Detect which cell encompasses the target text, then output its [x, y] center coordinate. 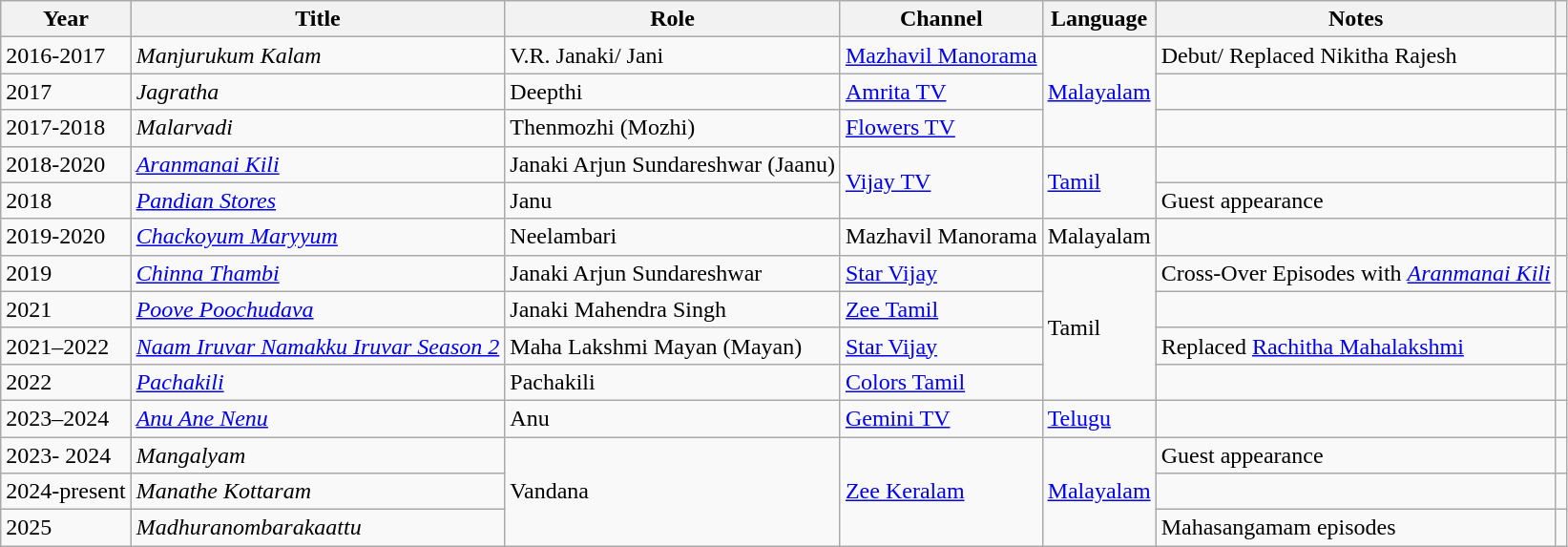
Chackoyum Maryyum [318, 237]
2024-present [66, 492]
Chinna Thambi [318, 273]
Zee Keralam [941, 492]
Deepthi [673, 92]
Anu Ane Nenu [318, 418]
Gemini TV [941, 418]
Title [318, 19]
Aranmanai Kili [318, 164]
Replaced Rachitha Mahalakshmi [1355, 346]
Malarvadi [318, 128]
Colors Tamil [941, 382]
Zee Tamil [941, 309]
2019 [66, 273]
2018-2020 [66, 164]
Pandian Stores [318, 200]
Janaki Arjun Sundareshwar (Jaanu) [673, 164]
Telugu [1099, 418]
2017 [66, 92]
2022 [66, 382]
Debut/ Replaced Nikitha Rajesh [1355, 55]
Language [1099, 19]
Neelambari [673, 237]
Thenmozhi (Mozhi) [673, 128]
Amrita TV [941, 92]
Role [673, 19]
Anu [673, 418]
Janaki Arjun Sundareshwar [673, 273]
Manathe Kottaram [318, 492]
2023- 2024 [66, 455]
Year [66, 19]
Madhuranombarakaattu [318, 528]
Naam Iruvar Namakku Iruvar Season 2 [318, 346]
V.R. Janaki/ Jani [673, 55]
Vandana [673, 492]
2025 [66, 528]
Maha Lakshmi Mayan (Mayan) [673, 346]
2021 [66, 309]
2019-2020 [66, 237]
2018 [66, 200]
Janu [673, 200]
2021–2022 [66, 346]
Jagratha [318, 92]
Channel [941, 19]
Vijay TV [941, 182]
2017-2018 [66, 128]
Cross-Over Episodes with Aranmanai Kili [1355, 273]
Janaki Mahendra Singh [673, 309]
Poove Poochudava [318, 309]
2016-2017 [66, 55]
Flowers TV [941, 128]
2023–2024 [66, 418]
Mahasangamam episodes [1355, 528]
Notes [1355, 19]
Manjurukum Kalam [318, 55]
Mangalyam [318, 455]
